Determine the (x, y) coordinate at the center of the cell enclosing the given text.  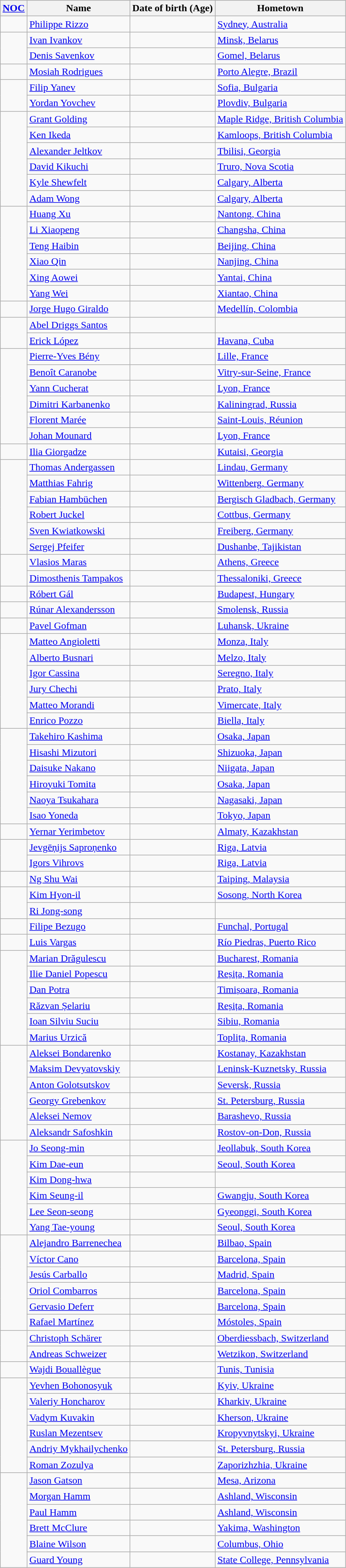
Seregno, Italy (280, 673)
Luhansk, Ukraine (280, 626)
NOC (14, 8)
Yevhen Bohonosyuk (79, 1385)
Changsha, China (280, 230)
Roman Zozulya (79, 1464)
Xiao Qin (79, 262)
Wajdi Bouallègue (79, 1370)
Bergisch Gladbach, Germany (280, 499)
Hisashi Mizutori (79, 752)
Thomas Andergassen (79, 467)
Adam Wong (79, 198)
Paul Hamm (79, 1512)
Leninsk-Kuznetsky, Russia (280, 1069)
Andreas Schweizer (79, 1354)
Budapest, Hungary (280, 594)
Vlasios Maras (79, 562)
Athens, Greece (280, 562)
Kropyvnytskyi, Ukraine (280, 1433)
Vitry-sur-Seine, France (280, 372)
Blaine Wilson (79, 1544)
Denis Savenkov (79, 56)
Smolensk, Russia (280, 610)
Kim Dong-hwa (79, 1180)
Philippe Rizzo (79, 24)
Mesa, Arizona (280, 1481)
Kim Dae-eun (79, 1164)
Taiping, Malaysia (280, 879)
Răzvan Șelariu (79, 1006)
Robert Juckel (79, 515)
Gomel, Belarus (280, 56)
Shizuoka, Japan (280, 752)
Jorge Hugo Giraldo (79, 309)
Kim Hyon-il (79, 895)
Aleksandr Safoshkin (79, 1132)
Vimercate, Italy (280, 705)
Erick López (79, 341)
Tunis, Tunisia (280, 1370)
Bilbao, Spain (280, 1243)
Kamloops, British Columbia (280, 135)
Seversk, Russia (280, 1085)
Lee Seon-seong (79, 1212)
Naoya Tsukahara (79, 800)
Morgan Hamm (79, 1496)
Matteo Morandi (79, 705)
Christoph Schärer (79, 1338)
David Kikuchi (79, 166)
Alberto Busnari (79, 657)
Marian Drăgulescu (79, 958)
Madrid, Spain (280, 1275)
Marius Urzică (79, 1037)
Nantong, China (280, 214)
Dimosthenis Tampakos (79, 578)
Nanjing, China (280, 262)
Yann Cucherat (79, 388)
Ivan Ivankov (79, 40)
Ruslan Mezentsev (79, 1433)
Funchal, Portugal (280, 926)
Sergej Pfeifer (79, 547)
Nagasaki, Japan (280, 800)
Móstoles, Spain (280, 1322)
Medellín, Colombia (280, 309)
Filip Yanev (79, 87)
Gyeonggi, South Korea (280, 1212)
Kutaisi, Georgia (280, 451)
Benoît Caranobe (79, 372)
Rafael Martínez (79, 1322)
Jo Seong-min (79, 1148)
Monza, Italy (280, 641)
Kim Seung-il (79, 1195)
Prato, Italy (280, 689)
Melzo, Italy (280, 657)
Date of birth (Age) (173, 8)
Xiantao, China (280, 293)
Tokyo, Japan (280, 816)
Tbilisi, Georgia (280, 151)
Beijing, China (280, 246)
Yang Tae-young (79, 1227)
Saint-Louis, Réunion (280, 420)
Wetzikon, Switzerland (280, 1354)
Yordan Yovchev (79, 103)
Kharkiv, Ukraine (280, 1401)
Cottbus, Germany (280, 515)
Gervasio Deferr (79, 1306)
Rostov-on-Don, Russia (280, 1132)
Igor Cassina (79, 673)
Igors Vihrovs (79, 863)
Jeollabuk, South Korea (280, 1148)
Hometown (280, 8)
Dushanbe, Tajikistan (280, 547)
Yakima, Washington (280, 1528)
Mosiah Rodrigues (79, 72)
Truro, Nova Scotia (280, 166)
Freiberg, Germany (280, 531)
Grant Golding (79, 119)
Dimitri Karbanenko (79, 404)
Pierre-Yves Bény (79, 356)
Lindau, Germany (280, 467)
Almaty, Kazakhstan (280, 831)
Jesús Carballo (79, 1275)
Alexander Jeltkov (79, 151)
Sosong, North Korea (280, 895)
Matthias Fahrig (79, 483)
Minsk, Belarus (280, 40)
Dan Potra (79, 990)
Jevgēņijs Saproņenko (79, 847)
Florent Marée (79, 420)
Lille, France (280, 356)
Yantai, China (280, 277)
Anton Golotsutskov (79, 1085)
Havana, Cuba (280, 341)
Fabian Hambüchen (79, 499)
Ilia Giorgadze (79, 451)
Sven Kwiatkowski (79, 531)
Vadym Kuvakin (79, 1417)
Oriol Combarros (79, 1291)
Johan Mounard (79, 435)
Huang Xu (79, 214)
Andriy Mykhailychenko (79, 1449)
Róbert Gál (79, 594)
Filipe Bezugo (79, 926)
Timișoara, Romania (280, 990)
Teng Haibin (79, 246)
Pavel Gofman (79, 626)
Ng Shu Wai (79, 879)
Isao Yoneda (79, 816)
Porto Alegre, Brazil (280, 72)
Brett McClure (79, 1528)
State College, Pennsylvania (280, 1560)
Sydney, Australia (280, 24)
Sofia, Bulgaria (280, 87)
Kyiv, Ukraine (280, 1385)
Enrico Pozzo (79, 721)
Kyle Shewfelt (79, 182)
Kostanay, Kazakhstan (280, 1053)
Barashevo, Russia (280, 1116)
Hiroyuki Tomita (79, 784)
Yang Wei (79, 293)
Jason Gatson (79, 1481)
Ioan Silviu Suciu (79, 1021)
Li Xiaopeng (79, 230)
Rúnar Alexandersson (79, 610)
Yernar Yerimbetov (79, 831)
Biella, Italy (280, 721)
Valeriy Honcharov (79, 1401)
Ken Ikeda (79, 135)
Daisuke Nakano (79, 768)
Maksim Devyatovskiy (79, 1069)
Columbus, Ohio (280, 1544)
Jury Chechi (79, 689)
Zaporizhzhia, Ukraine (280, 1464)
Plovdiv, Bulgaria (280, 103)
Gwangju, South Korea (280, 1195)
Georgy Grebenkov (79, 1101)
Takehiro Kashima (79, 737)
Toplița, Romania (280, 1037)
Aleksei Nemov (79, 1116)
Wittenberg, Germany (280, 483)
Ri Jong-song (79, 910)
Bucharest, Romania (280, 958)
Víctor Cano (79, 1259)
Thessaloniki, Greece (280, 578)
Luis Vargas (79, 942)
Guard Young (79, 1560)
Sibiu, Romania (280, 1021)
Matteo Angioletti (79, 641)
Name (79, 8)
Kherson, Ukraine (280, 1417)
Maple Ridge, British Columbia (280, 119)
Alejandro Barrenechea (79, 1243)
Oberdiessbach, Switzerland (280, 1338)
Aleksei Bondarenko (79, 1053)
Abel Driggs Santos (79, 325)
Ilie Daniel Popescu (79, 974)
Niigata, Japan (280, 768)
Kaliningrad, Russia (280, 404)
Río Piedras, Puerto Rico (280, 942)
Xing Aowei (79, 277)
